Output the [x, y] coordinate of the center of the cell containing the given text.  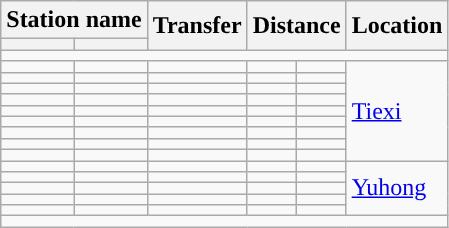
Transfer [197, 26]
Station name [74, 20]
Yuhong [397, 188]
Location [397, 26]
Tiexi [397, 111]
Distance [296, 26]
